Output the (X, Y) coordinate of the center of the cell containing the given text.  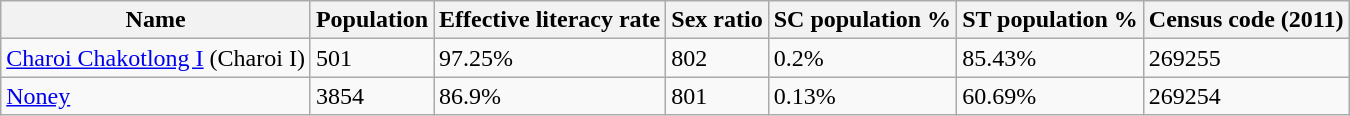
3854 (372, 96)
269254 (1246, 96)
Name (156, 20)
86.9% (550, 96)
Noney (156, 96)
Census code (2011) (1246, 20)
60.69% (1050, 96)
Effective literacy rate (550, 20)
801 (717, 96)
0.2% (862, 58)
97.25% (550, 58)
501 (372, 58)
85.43% (1050, 58)
Population (372, 20)
0.13% (862, 96)
ST population % (1050, 20)
SC population % (862, 20)
Sex ratio (717, 20)
802 (717, 58)
Charoi Chakotlong I (Charoi I) (156, 58)
269255 (1246, 58)
